Provide the (x, y) coordinate of the cell's center where the given text is located.  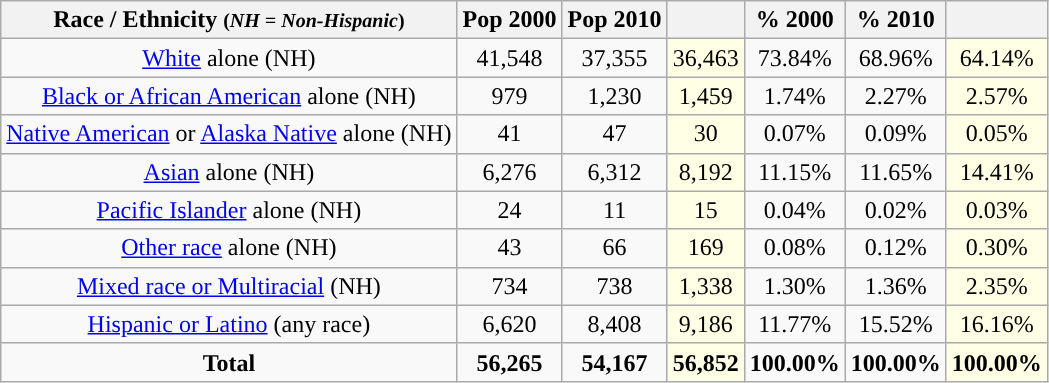
0.30% (996, 248)
169 (706, 248)
Pop 2000 (510, 20)
41 (510, 134)
11.77% (794, 324)
1.36% (896, 286)
64.14% (996, 58)
56,265 (510, 362)
979 (510, 96)
Black or African American alone (NH) (229, 96)
Pop 2010 (614, 20)
0.04% (794, 210)
41,548 (510, 58)
1,230 (614, 96)
16.16% (996, 324)
Pacific Islander alone (NH) (229, 210)
0.08% (794, 248)
66 (614, 248)
11.65% (896, 172)
30 (706, 134)
738 (614, 286)
1,338 (706, 286)
Total (229, 362)
54,167 (614, 362)
Asian alone (NH) (229, 172)
56,852 (706, 362)
36,463 (706, 58)
11 (614, 210)
Mixed race or Multiracial (NH) (229, 286)
1.30% (794, 286)
Other race alone (NH) (229, 248)
White alone (NH) (229, 58)
1,459 (706, 96)
734 (510, 286)
37,355 (614, 58)
0.09% (896, 134)
6,620 (510, 324)
73.84% (794, 58)
% 2000 (794, 20)
15.52% (896, 324)
43 (510, 248)
15 (706, 210)
14.41% (996, 172)
2.27% (896, 96)
8,192 (706, 172)
0.03% (996, 210)
11.15% (794, 172)
Hispanic or Latino (any race) (229, 324)
9,186 (706, 324)
2.57% (996, 96)
Race / Ethnicity (NH = Non-Hispanic) (229, 20)
2.35% (996, 286)
0.12% (896, 248)
24 (510, 210)
6,276 (510, 172)
0.02% (896, 210)
68.96% (896, 58)
6,312 (614, 172)
0.07% (794, 134)
Native American or Alaska Native alone (NH) (229, 134)
8,408 (614, 324)
1.74% (794, 96)
0.05% (996, 134)
47 (614, 134)
% 2010 (896, 20)
